Extract the (X, Y) coordinate from the center of the cell holding the provided text.  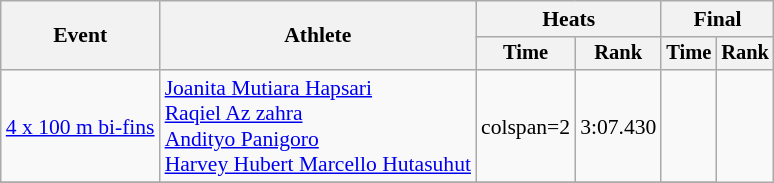
4 x 100 m bi-fins (80, 126)
Athlete (318, 36)
Final (717, 19)
colspan=2 (526, 126)
Event (80, 36)
Heats (568, 19)
Joanita Mutiara HapsariRaqiel Az zahra Andityo PanigoroHarvey Hubert Marcello Hutasuhut (318, 126)
3:07.430 (618, 126)
